Determine the (X, Y) coordinate at the center of the cell enclosing the given text.  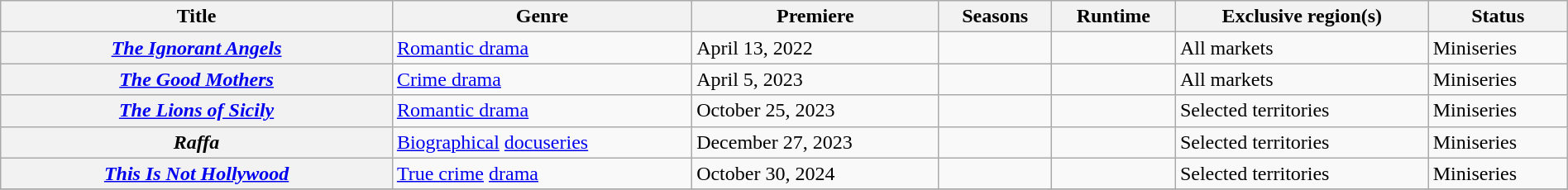
Runtime (1113, 17)
Status (1498, 17)
Title (197, 17)
Biographical docuseries (542, 142)
Premiere (815, 17)
The Ignorant Angels (197, 48)
Raffa (197, 142)
The Lions of Sicily (197, 111)
True crime drama (542, 173)
October 25, 2023 (815, 111)
This Is Not Hollywood (197, 173)
December 27, 2023 (815, 142)
Exclusive region(s) (1302, 17)
The Good Mothers (197, 79)
Seasons (995, 17)
April 13, 2022 (815, 48)
October 30, 2024 (815, 173)
April 5, 2023 (815, 79)
Crime drama (542, 79)
Genre (542, 17)
